Pinpoint the cell where the given text exists, returning its (x, y) midpoint coordinate. 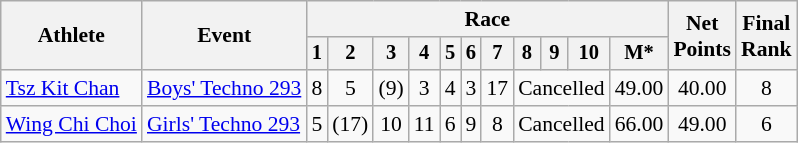
Event (224, 36)
Wing Chi Choi (72, 124)
(17) (350, 124)
Race (487, 19)
40.00 (702, 88)
11 (424, 124)
66.00 (640, 124)
2 (350, 54)
17 (497, 88)
7 (497, 54)
Final Rank (766, 36)
Girls' Techno 293 (224, 124)
NetPoints (702, 36)
Boys' Techno 293 (224, 88)
(9) (390, 88)
Tsz Kit Chan (72, 88)
Athlete (72, 36)
M* (640, 54)
1 (316, 54)
